Scan for the cell matching the given text and deliver its (x, y) coordinate at center. 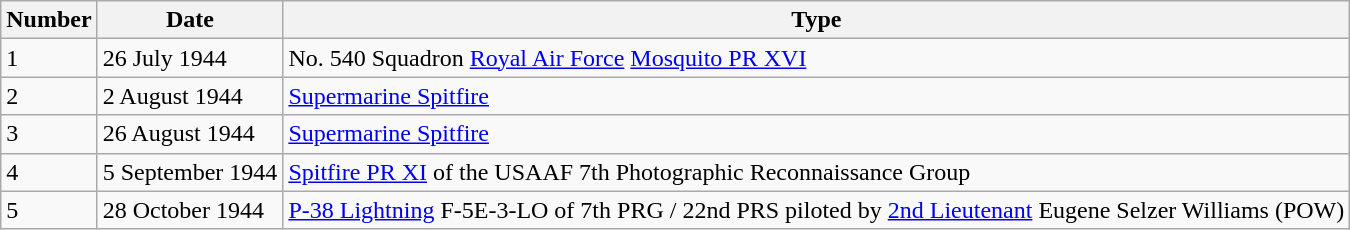
28 October 1944 (190, 210)
4 (49, 172)
2 August 1944 (190, 96)
5 (49, 210)
1 (49, 58)
P-38 Lightning F-5E-3-LO of 7th PRG / 22nd PRS piloted by 2nd Lieutenant Eugene Selzer Williams (POW) (816, 210)
No. 540 Squadron Royal Air Force Mosquito PR XVI (816, 58)
5 September 1944 (190, 172)
3 (49, 134)
Number (49, 20)
26 August 1944 (190, 134)
26 July 1944 (190, 58)
Type (816, 20)
2 (49, 96)
Date (190, 20)
Spitfire PR XI of the USAAF 7th Photographic Reconnaissance Group (816, 172)
